Search for the cell housing the specified text and yield its (x, y) center coordinate. 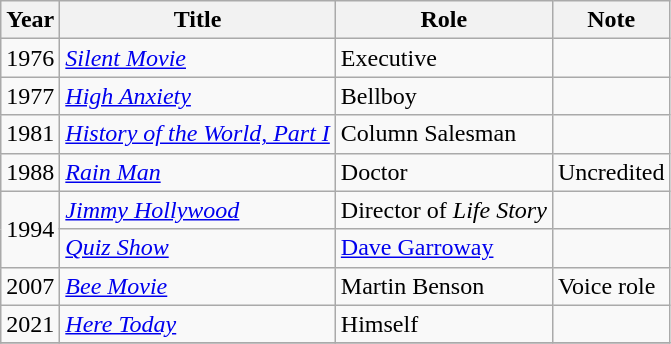
Role (444, 20)
Executive (444, 58)
Doctor (444, 172)
Silent Movie (198, 58)
Title (198, 20)
Jimmy Hollywood (198, 210)
2007 (30, 286)
Voice role (611, 286)
1976 (30, 58)
Uncredited (611, 172)
Quiz Show (198, 248)
1977 (30, 96)
Bee Movie (198, 286)
Year (30, 20)
1994 (30, 229)
History of the World, Part I (198, 134)
Himself (444, 324)
1988 (30, 172)
Rain Man (198, 172)
Column Salesman (444, 134)
High Anxiety (198, 96)
Note (611, 20)
Bellboy (444, 96)
Here Today (198, 324)
1981 (30, 134)
2021 (30, 324)
Martin Benson (444, 286)
Dave Garroway (444, 248)
Director of Life Story (444, 210)
